Find where the given text appears and provide that cell's center as [x, y] coordinate. 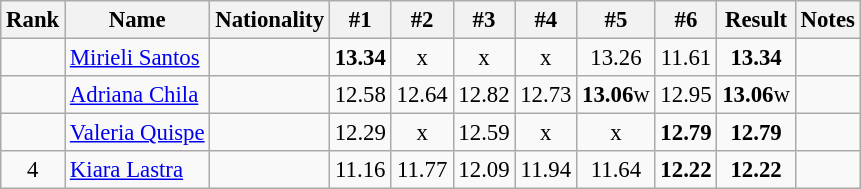
12.64 [422, 95]
11.64 [616, 170]
4 [33, 170]
#5 [616, 20]
#2 [422, 20]
12.59 [484, 133]
11.61 [686, 58]
13.26 [616, 58]
#4 [546, 20]
11.94 [546, 170]
Rank [33, 20]
11.16 [360, 170]
Result [756, 20]
Notes [828, 20]
12.58 [360, 95]
#3 [484, 20]
#6 [686, 20]
12.29 [360, 133]
12.09 [484, 170]
Mirieli Santos [138, 58]
#1 [360, 20]
12.95 [686, 95]
Adriana Chila [138, 95]
Nationality [270, 20]
Name [138, 20]
Valeria Quispe [138, 133]
12.73 [546, 95]
12.82 [484, 95]
11.77 [422, 170]
Kiara Lastra [138, 170]
